Output the (x, y) coordinate of the center of the cell containing the given text.  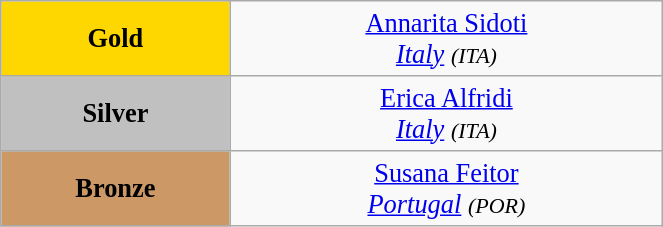
Erica AlfridiItaly (ITA) (446, 112)
Silver (116, 112)
Susana FeitorPortugal (POR) (446, 188)
Annarita SidotiItaly (ITA) (446, 38)
Bronze (116, 188)
Gold (116, 38)
